Provide the (x, y) coordinate of the cell's center where the given text is located.  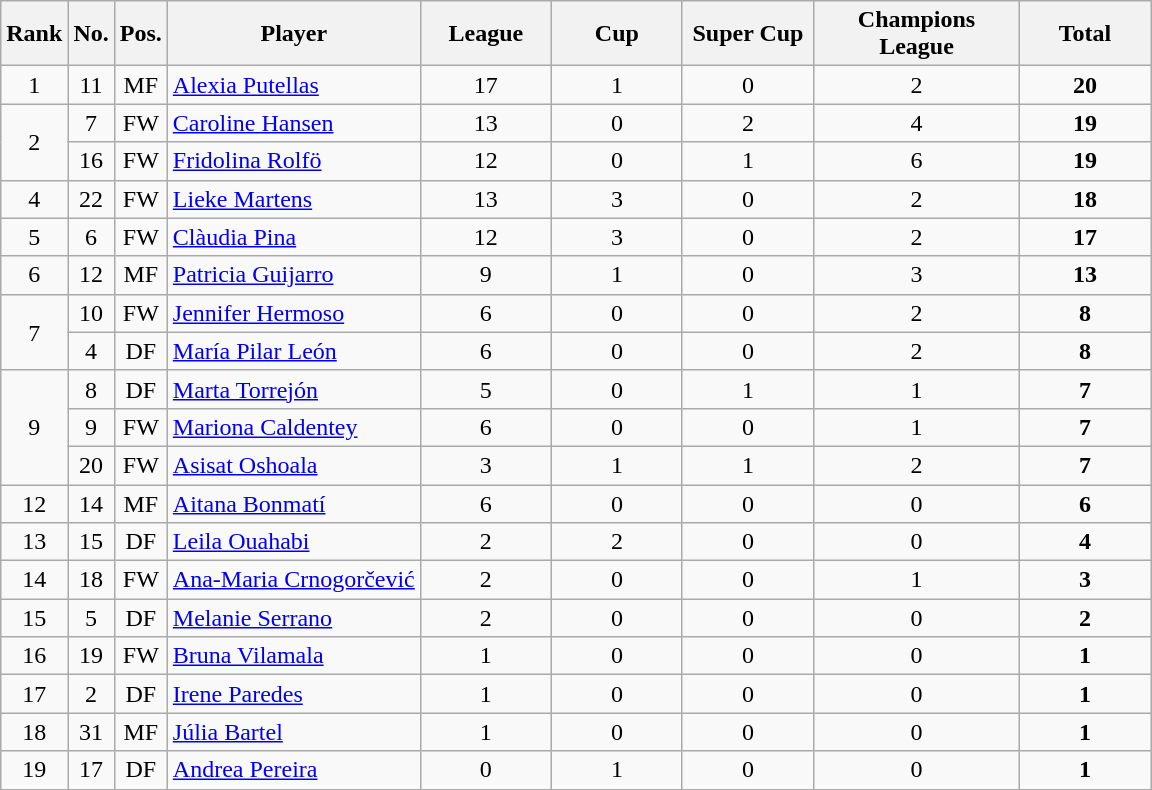
Bruna Vilamala (294, 656)
Caroline Hansen (294, 123)
Asisat Oshoala (294, 465)
Aitana Bonmatí (294, 503)
Total (1086, 34)
League (486, 34)
Player (294, 34)
Fridolina Rolfö (294, 161)
Andrea Pereira (294, 770)
31 (91, 732)
No. (91, 34)
Patricia Guijarro (294, 275)
Ana-Maria Crnogorčević (294, 580)
Rank (34, 34)
Clàudia Pina (294, 237)
11 (91, 85)
Pos. (140, 34)
Cup (616, 34)
Champions League (916, 34)
Melanie Serrano (294, 618)
Mariona Caldentey (294, 427)
Jennifer Hermoso (294, 313)
Alexia Putellas (294, 85)
María Pilar León (294, 351)
Super Cup (748, 34)
22 (91, 199)
Lieke Martens (294, 199)
Júlia Bartel (294, 732)
10 (91, 313)
Marta Torrejón (294, 389)
Leila Ouahabi (294, 542)
Irene Paredes (294, 694)
